Pinpoint the cell where the given text exists, returning its [x, y] midpoint coordinate. 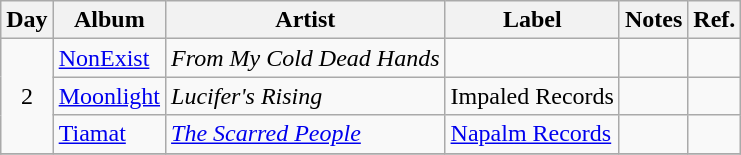
Notes [653, 20]
Day [27, 20]
Label [532, 20]
Impaled Records [532, 96]
Tiamat [109, 134]
Moonlight [109, 96]
Album [109, 20]
NonExist [109, 58]
Ref. [714, 20]
Napalm Records [532, 134]
2 [27, 96]
Artist [306, 20]
Lucifer's Rising [306, 96]
From My Cold Dead Hands [306, 58]
The Scarred People [306, 134]
